Pinpoint the cell where the given text exists, returning its [x, y] midpoint coordinate. 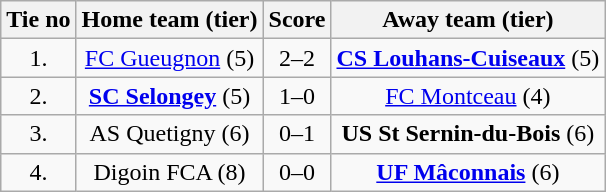
Score [297, 20]
FC Montceau (4) [468, 96]
Home team (tier) [170, 20]
UF Mâconnais (6) [468, 172]
3. [38, 134]
Tie no [38, 20]
2–2 [297, 58]
Away team (tier) [468, 20]
0–0 [297, 172]
CS Louhans-Cuiseaux (5) [468, 58]
AS Quetigny (6) [170, 134]
4. [38, 172]
FC Gueugnon (5) [170, 58]
2. [38, 96]
1–0 [297, 96]
SC Selongey (5) [170, 96]
0–1 [297, 134]
1. [38, 58]
US St Sernin-du-Bois (6) [468, 134]
Digoin FCA (8) [170, 172]
